Pinpoint the cell where the given text exists, returning its [x, y] midpoint coordinate. 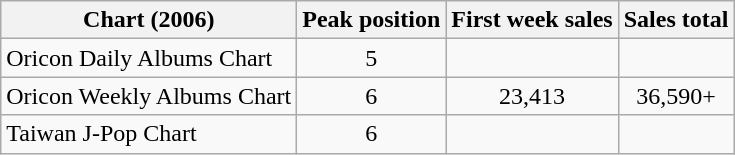
Taiwan J-Pop Chart [149, 134]
Oricon Weekly Albums Chart [149, 96]
Peak position [372, 20]
23,413 [532, 96]
Oricon Daily Albums Chart [149, 58]
Chart (2006) [149, 20]
Sales total [676, 20]
5 [372, 58]
First week sales [532, 20]
36,590+ [676, 96]
